Find where the given text appears and provide that cell's center as (X, Y) coordinate. 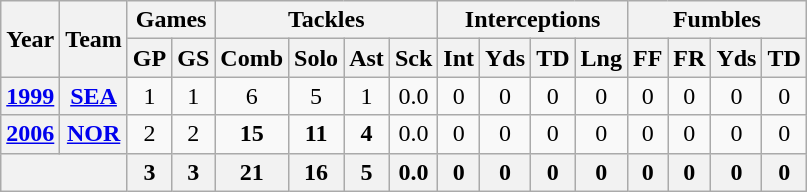
1999 (30, 96)
6 (252, 96)
2006 (30, 134)
Tackles (326, 20)
Fumbles (716, 20)
Solo (316, 58)
GS (194, 58)
FR (690, 58)
16 (316, 172)
GP (149, 58)
Int (459, 58)
Team (94, 39)
SEA (94, 96)
NOR (94, 134)
Comb (252, 58)
Year (30, 39)
FF (647, 58)
Sck (413, 58)
Ast (367, 58)
4 (367, 134)
Interceptions (533, 20)
Games (170, 20)
21 (252, 172)
Lng (601, 58)
11 (316, 134)
15 (252, 134)
